Return the [X, Y] coordinate for the center point of the cell that contains the specified text.  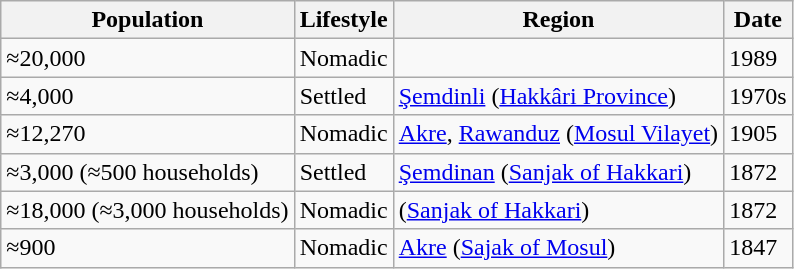
Region [558, 20]
1905 [758, 134]
1970s [758, 96]
≈20,000 [148, 58]
Akre (Sajak of Mosul) [558, 248]
≈18,000 (≈3,000 households) [148, 210]
≈900 [148, 248]
Akre, Rawanduz (Mosul Vilayet) [558, 134]
Lifestyle [344, 20]
Population [148, 20]
Şemdinan (Sanjak of Hakkari) [558, 172]
(Sanjak of Hakkari) [558, 210]
1989 [758, 58]
≈12,270 [148, 134]
Date [758, 20]
Şemdinli (Hakkâri Province) [558, 96]
≈3,000 (≈500 households) [148, 172]
≈4,000 [148, 96]
1847 [758, 248]
